Find where the given text appears and provide that cell's center as (x, y) coordinate. 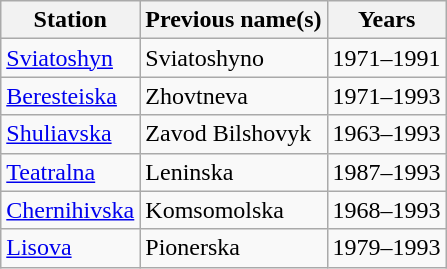
1987–1993 (386, 172)
Pionerska (234, 248)
Zhovtneva (234, 96)
Beresteiska (70, 96)
Sviatoshyn (70, 58)
1968–1993 (386, 210)
1963–1993 (386, 134)
Shuliavska (70, 134)
Previous name(s) (234, 20)
1971–1991 (386, 58)
Teatralna (70, 172)
Leninska (234, 172)
1979–1993 (386, 248)
Sviatoshyno (234, 58)
Chernihivska (70, 210)
Years (386, 20)
Komsomolska (234, 210)
Station (70, 20)
Lisova (70, 248)
Zavod Bilshovyk (234, 134)
1971–1993 (386, 96)
